From the cell containing the given text, extract its center point as (X, Y) coordinate. 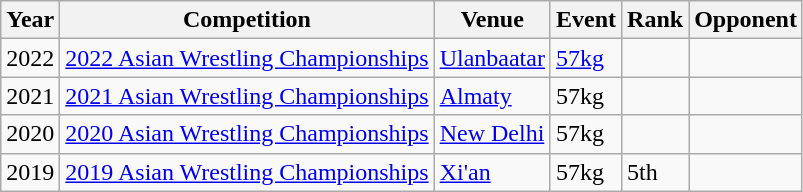
2020 (30, 134)
Year (30, 20)
2020 Asian Wrestling Championships (247, 134)
2019 Asian Wrestling Championships (247, 172)
5th (656, 172)
Ulanbaatar (492, 58)
Venue (492, 20)
Almaty (492, 96)
2021 Asian Wrestling Championships (247, 96)
Opponent (746, 20)
2021 (30, 96)
New Delhi (492, 134)
2019 (30, 172)
Competition (247, 20)
2022 Asian Wrestling Championships (247, 58)
2022 (30, 58)
Rank (656, 20)
Event (586, 20)
Xi'an (492, 172)
